Identify which cell holds the provided text, then report its [x, y] central coordinate. 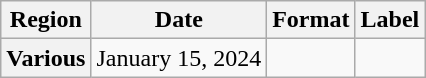
Format [311, 20]
Various [46, 58]
Label [390, 20]
Date [179, 20]
Region [46, 20]
January 15, 2024 [179, 58]
